Locate the cell with the specified text and output its (x, y) center coordinate. 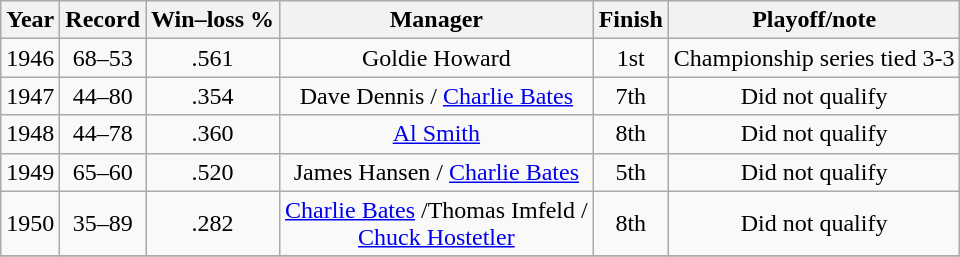
Year (30, 20)
1st (630, 58)
Championship series tied 3-3 (814, 58)
1949 (30, 172)
.354 (213, 96)
James Hansen / Charlie Bates (437, 172)
65–60 (103, 172)
.282 (213, 224)
44–78 (103, 134)
1947 (30, 96)
Goldie Howard (437, 58)
1948 (30, 134)
1946 (30, 58)
Dave Dennis / Charlie Bates (437, 96)
5th (630, 172)
44–80 (103, 96)
.360 (213, 134)
35–89 (103, 224)
Finish (630, 20)
Record (103, 20)
Al Smith (437, 134)
Win–loss % (213, 20)
Manager (437, 20)
Charlie Bates /Thomas Imfeld / Chuck Hostetler (437, 224)
.520 (213, 172)
7th (630, 96)
68–53 (103, 58)
.561 (213, 58)
Playoff/note (814, 20)
1950 (30, 224)
